Find where the given text appears and provide that cell's center as [X, Y] coordinate. 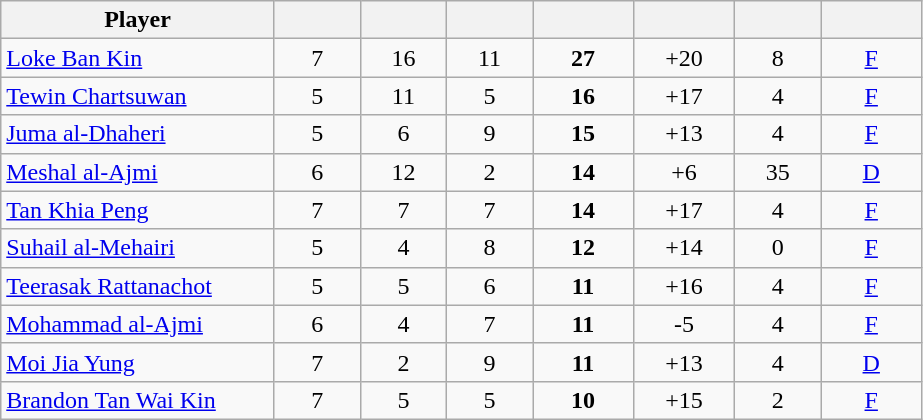
Juma al-Dhaheri [138, 134]
Mohammad al-Ajmi [138, 324]
Moi Jia Yung [138, 362]
Tan Khia Peng [138, 210]
+15 [684, 400]
Loke Ban Kin [138, 58]
27 [582, 58]
Suhail al-Mehairi [138, 248]
Tewin Chartsuwan [138, 96]
+20 [684, 58]
35 [778, 172]
15 [582, 134]
+16 [684, 286]
0 [778, 248]
+14 [684, 248]
Meshal al-Ajmi [138, 172]
Brandon Tan Wai Kin [138, 400]
+6 [684, 172]
Player [138, 20]
10 [582, 400]
-5 [684, 324]
Teerasak Rattanachot [138, 286]
